Scan for the cell matching the given text and deliver its (X, Y) coordinate at center. 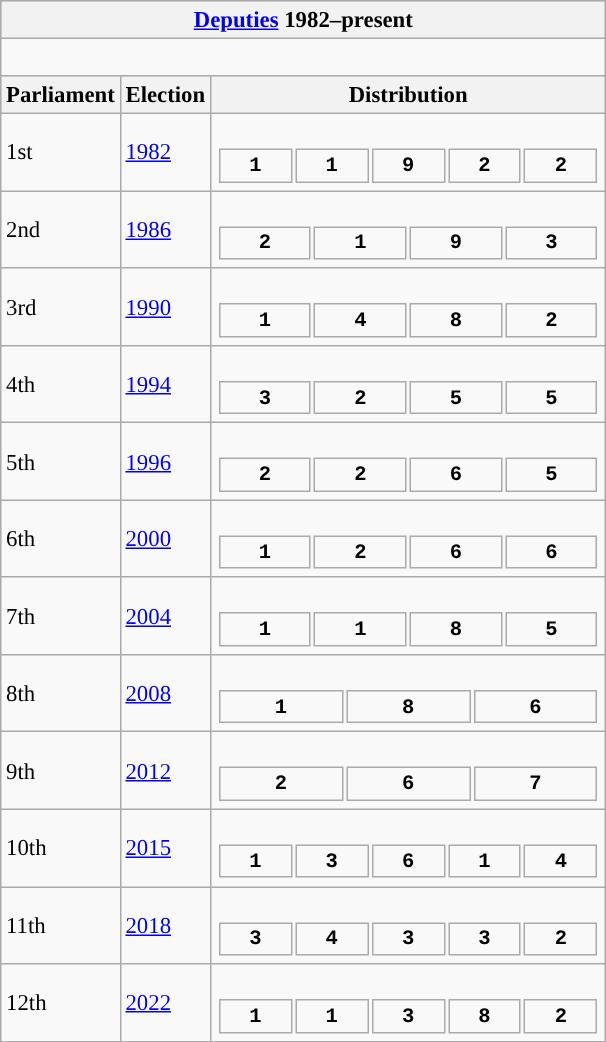
Parliament (60, 95)
10th (60, 848)
1990 (165, 306)
11th (60, 926)
4th (60, 384)
1996 (165, 462)
9th (60, 770)
8th (60, 694)
2018 (165, 926)
3 4 3 3 2 (408, 926)
3rd (60, 306)
2004 (165, 616)
2 6 7 (408, 770)
2000 (165, 538)
2008 (165, 694)
2 2 6 5 (408, 462)
1 2 6 6 (408, 538)
1 4 8 2 (408, 306)
2015 (165, 848)
6th (60, 538)
Distribution (408, 95)
7th (60, 616)
7 (535, 784)
5th (60, 462)
12th (60, 1002)
1 1 9 2 2 (408, 152)
Deputies 1982–present (304, 20)
Election (165, 95)
1 1 8 5 (408, 616)
2012 (165, 770)
1986 (165, 230)
2022 (165, 1002)
1 3 6 1 4 (408, 848)
1 8 6 (408, 694)
2 1 9 3 (408, 230)
1994 (165, 384)
1982 (165, 152)
3 2 5 5 (408, 384)
2nd (60, 230)
1 1 3 8 2 (408, 1002)
1st (60, 152)
